Return the (X, Y) coordinate for the center point of the cell that contains the specified text.  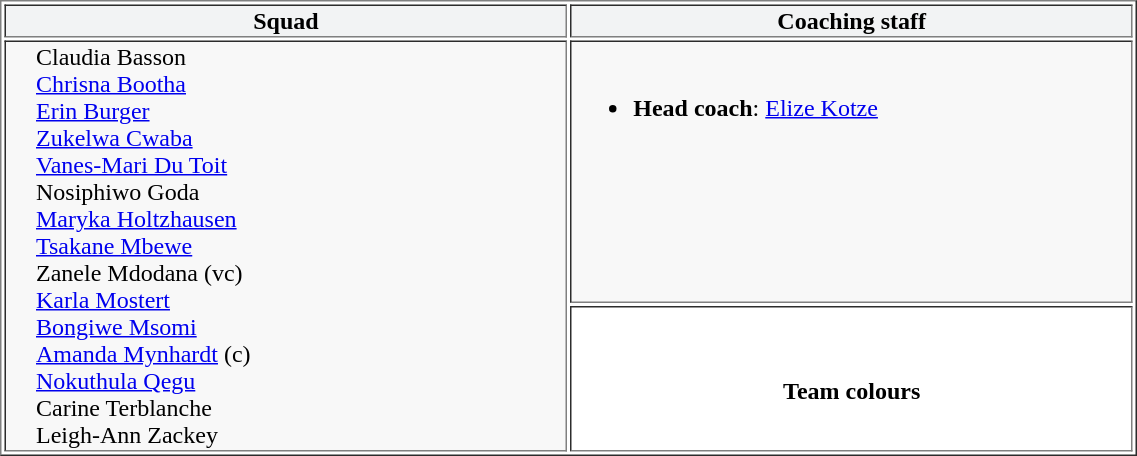
Squad (286, 20)
Coaching staff (852, 20)
Head coach: Elize Kotze (852, 171)
